Detect which cell encompasses the target text, then output its [X, Y] center coordinate. 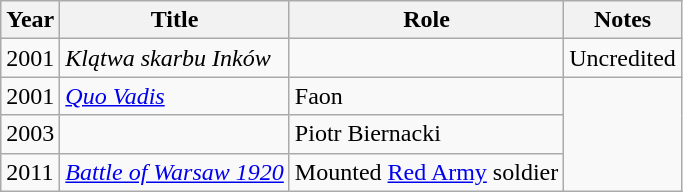
Piotr Biernacki [426, 134]
Faon [426, 96]
Year [30, 20]
Klątwa skarbu Inków [175, 58]
Notes [623, 20]
2011 [30, 172]
Mounted Red Army soldier [426, 172]
Title [175, 20]
Role [426, 20]
Battle of Warsaw 1920 [175, 172]
Uncredited [623, 58]
Quo Vadis [175, 96]
2003 [30, 134]
